Capture the cell that displays the provided text and extract its [X, Y] central coordinate. 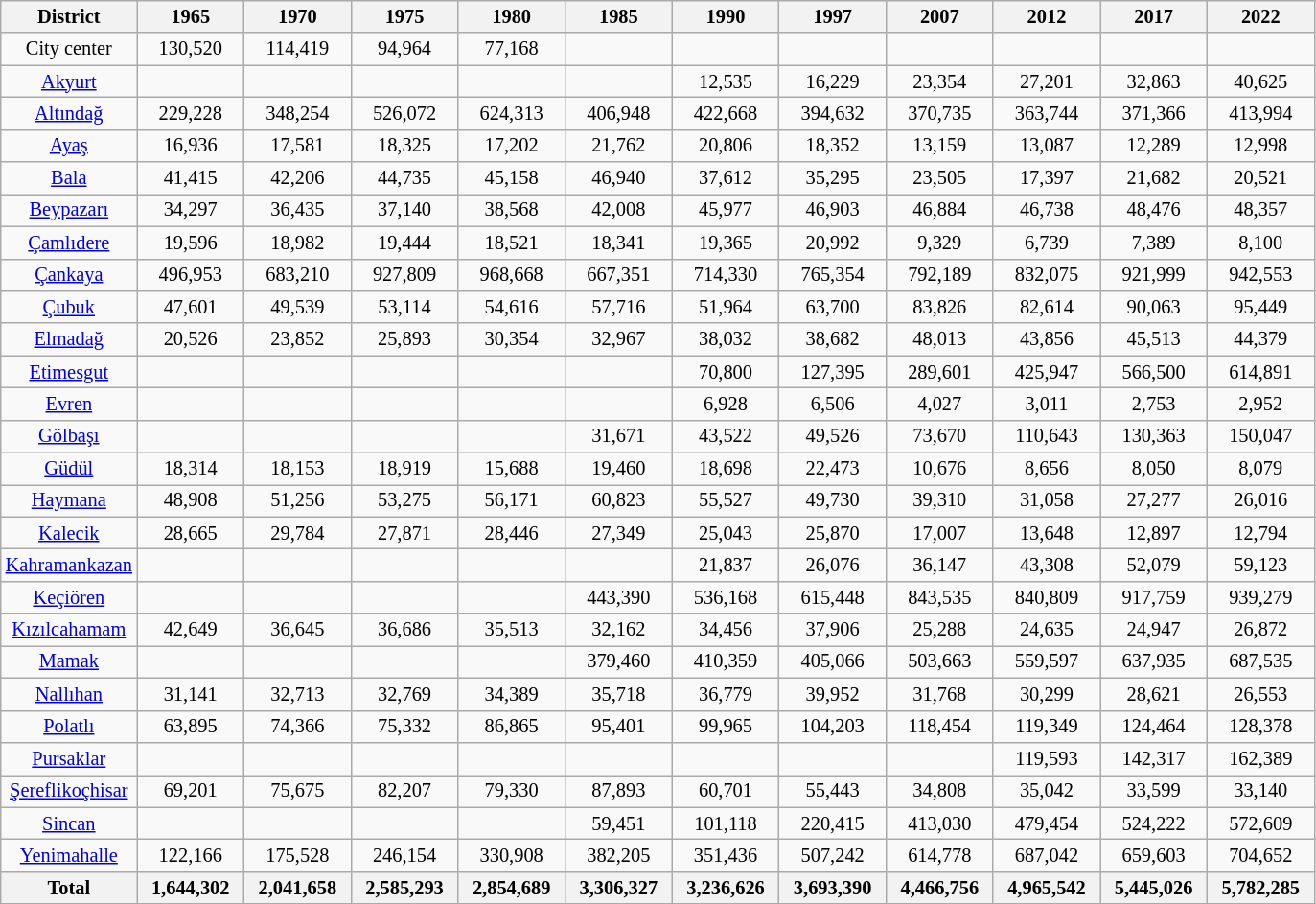
32,769 [404, 694]
422,668 [726, 113]
8,656 [1047, 469]
56,171 [512, 500]
34,389 [512, 694]
443,390 [619, 597]
63,895 [191, 727]
382,205 [619, 855]
44,735 [404, 178]
18,352 [833, 146]
42,008 [619, 210]
38,568 [512, 210]
36,645 [298, 630]
17,581 [298, 146]
2,753 [1154, 404]
3,011 [1047, 404]
687,535 [1260, 661]
35,513 [512, 630]
City center [69, 49]
5,782,285 [1260, 888]
942,553 [1260, 275]
7,389 [1154, 243]
917,759 [1154, 597]
95,449 [1260, 307]
52,079 [1154, 565]
53,275 [404, 500]
6,506 [833, 404]
843,535 [939, 597]
36,147 [939, 565]
Yenimahalle [69, 855]
27,277 [1154, 500]
46,940 [619, 178]
51,964 [726, 307]
48,476 [1154, 210]
19,365 [726, 243]
37,612 [726, 178]
229,228 [191, 113]
77,168 [512, 49]
1,644,302 [191, 888]
73,670 [939, 436]
34,808 [939, 791]
27,871 [404, 533]
95,401 [619, 727]
20,526 [191, 339]
150,047 [1260, 436]
55,443 [833, 791]
35,295 [833, 178]
59,451 [619, 823]
Akyurt [69, 81]
2017 [1154, 16]
69,201 [191, 791]
18,982 [298, 243]
12,897 [1154, 533]
110,643 [1047, 436]
49,730 [833, 500]
38,032 [726, 339]
18,919 [404, 469]
82,614 [1047, 307]
32,162 [619, 630]
413,994 [1260, 113]
46,738 [1047, 210]
31,768 [939, 694]
48,357 [1260, 210]
20,806 [726, 146]
28,665 [191, 533]
12,998 [1260, 146]
Bala [69, 178]
39,952 [833, 694]
90,063 [1154, 307]
406,948 [619, 113]
2022 [1260, 16]
330,908 [512, 855]
Ayaş [69, 146]
4,466,756 [939, 888]
566,500 [1154, 372]
21,837 [726, 565]
27,349 [619, 533]
704,652 [1260, 855]
44,379 [1260, 339]
32,863 [1154, 81]
Gölbaşı [69, 436]
4,027 [939, 404]
63,700 [833, 307]
104,203 [833, 727]
45,513 [1154, 339]
17,202 [512, 146]
18,325 [404, 146]
24,947 [1154, 630]
45,977 [726, 210]
3,236,626 [726, 888]
1970 [298, 16]
23,852 [298, 339]
75,332 [404, 727]
86,865 [512, 727]
48,908 [191, 500]
60,823 [619, 500]
413,030 [939, 823]
2,952 [1260, 404]
614,891 [1260, 372]
379,460 [619, 661]
21,762 [619, 146]
2,041,658 [298, 888]
4,965,542 [1047, 888]
765,354 [833, 275]
31,141 [191, 694]
25,870 [833, 533]
87,893 [619, 791]
536,168 [726, 597]
572,609 [1260, 823]
24,635 [1047, 630]
939,279 [1260, 597]
637,935 [1154, 661]
16,229 [833, 81]
142,317 [1154, 758]
29,784 [298, 533]
37,140 [404, 210]
23,505 [939, 178]
32,967 [619, 339]
75,675 [298, 791]
79,330 [512, 791]
19,444 [404, 243]
124,464 [1154, 727]
351,436 [726, 855]
8,100 [1260, 243]
32,713 [298, 694]
921,999 [1154, 275]
26,872 [1260, 630]
614,778 [939, 855]
27,201 [1047, 81]
13,648 [1047, 533]
714,330 [726, 275]
36,435 [298, 210]
246,154 [404, 855]
37,906 [833, 630]
Çubuk [69, 307]
34,456 [726, 630]
683,210 [298, 275]
18,521 [512, 243]
23,354 [939, 81]
25,288 [939, 630]
1980 [512, 16]
51,256 [298, 500]
687,042 [1047, 855]
42,206 [298, 178]
Evren [69, 404]
Çamlıdere [69, 243]
Haymana [69, 500]
46,884 [939, 210]
46,903 [833, 210]
479,454 [1047, 823]
840,809 [1047, 597]
3,693,390 [833, 888]
503,663 [939, 661]
220,415 [833, 823]
1985 [619, 16]
Kalecik [69, 533]
130,520 [191, 49]
496,953 [191, 275]
119,593 [1047, 758]
130,363 [1154, 436]
District [69, 16]
Mamak [69, 661]
114,419 [298, 49]
792,189 [939, 275]
60,701 [726, 791]
Polatlı [69, 727]
16,936 [191, 146]
45,158 [512, 178]
2012 [1047, 16]
Total [69, 888]
22,473 [833, 469]
28,621 [1154, 694]
Kahramankazan [69, 565]
Kızılcahamam [69, 630]
363,744 [1047, 113]
25,893 [404, 339]
370,735 [939, 113]
968,668 [512, 275]
175,528 [298, 855]
31,671 [619, 436]
57,716 [619, 307]
30,354 [512, 339]
17,397 [1047, 178]
38,682 [833, 339]
53,114 [404, 307]
20,992 [833, 243]
99,965 [726, 727]
40,625 [1260, 81]
25,043 [726, 533]
18,314 [191, 469]
13,087 [1047, 146]
2,585,293 [404, 888]
371,366 [1154, 113]
82,207 [404, 791]
18,153 [298, 469]
74,366 [298, 727]
Pursaklar [69, 758]
21,682 [1154, 178]
42,649 [191, 630]
26,076 [833, 565]
119,349 [1047, 727]
101,118 [726, 823]
36,779 [726, 694]
18,698 [726, 469]
28,446 [512, 533]
12,535 [726, 81]
410,359 [726, 661]
10,676 [939, 469]
Altındağ [69, 113]
20,521 [1260, 178]
34,297 [191, 210]
30,299 [1047, 694]
12,289 [1154, 146]
Beypazarı [69, 210]
524,222 [1154, 823]
8,079 [1260, 469]
1997 [833, 16]
Güdül [69, 469]
55,527 [726, 500]
43,856 [1047, 339]
17,007 [939, 533]
659,603 [1154, 855]
1975 [404, 16]
1965 [191, 16]
41,415 [191, 178]
26,553 [1260, 694]
122,166 [191, 855]
13,159 [939, 146]
54,616 [512, 307]
48,013 [939, 339]
2007 [939, 16]
35,042 [1047, 791]
49,526 [833, 436]
94,964 [404, 49]
33,599 [1154, 791]
47,601 [191, 307]
59,123 [1260, 565]
405,066 [833, 661]
425,947 [1047, 372]
19,596 [191, 243]
70,800 [726, 372]
6,739 [1047, 243]
3,306,327 [619, 888]
128,378 [1260, 727]
31,058 [1047, 500]
35,718 [619, 694]
162,389 [1260, 758]
12,794 [1260, 533]
348,254 [298, 113]
49,539 [298, 307]
33,140 [1260, 791]
394,632 [833, 113]
526,072 [404, 113]
507,242 [833, 855]
832,075 [1047, 275]
Şereflikoçhisar [69, 791]
Çankaya [69, 275]
39,310 [939, 500]
289,601 [939, 372]
43,308 [1047, 565]
2,854,689 [512, 888]
83,826 [939, 307]
Sincan [69, 823]
927,809 [404, 275]
Elmadağ [69, 339]
624,313 [512, 113]
18,341 [619, 243]
127,395 [833, 372]
36,686 [404, 630]
667,351 [619, 275]
Keçiören [69, 597]
559,597 [1047, 661]
9,329 [939, 243]
8,050 [1154, 469]
615,448 [833, 597]
43,522 [726, 436]
118,454 [939, 727]
Nallıhan [69, 694]
19,460 [619, 469]
15,688 [512, 469]
6,928 [726, 404]
Etimesgut [69, 372]
1990 [726, 16]
5,445,026 [1154, 888]
26,016 [1260, 500]
